From the cell containing the given text, extract its center point as (X, Y) coordinate. 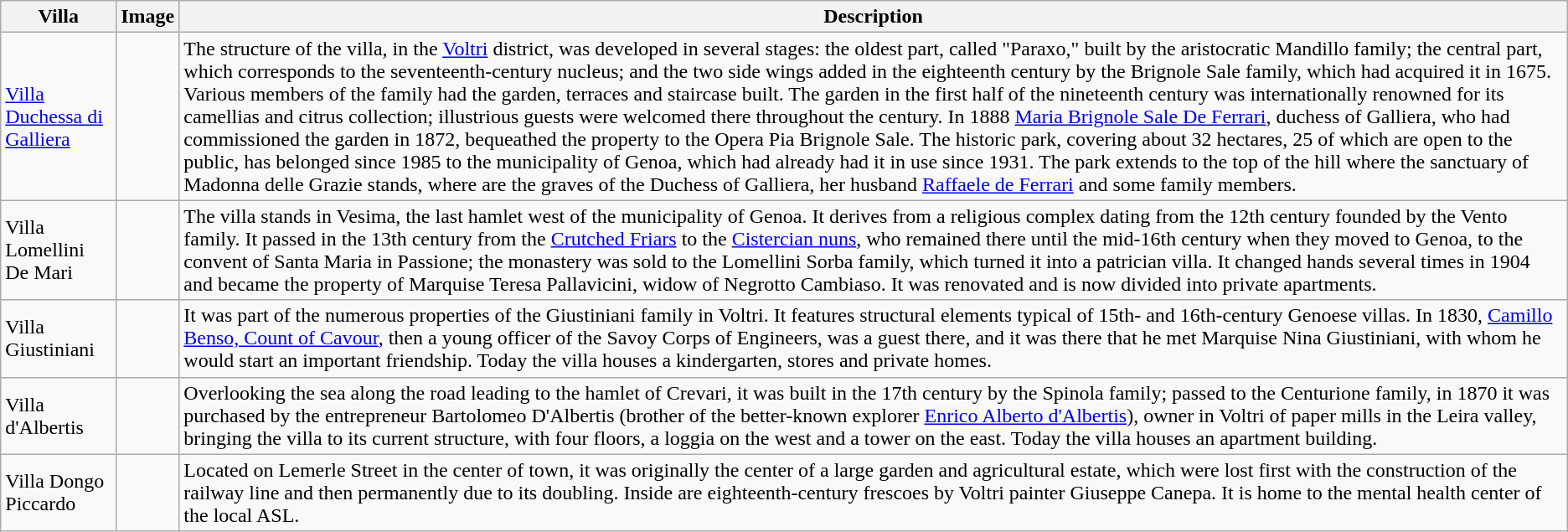
Description (873, 17)
Villa Dongo Piccardo (59, 493)
Villa (59, 17)
Villa Giustiniani (59, 338)
Villa Duchessa di Galliera (59, 116)
Villa d'Albertis (59, 416)
Image (147, 17)
Villa Lomellini De Mari (59, 250)
